From the cell containing the given text, extract its center point as [X, Y] coordinate. 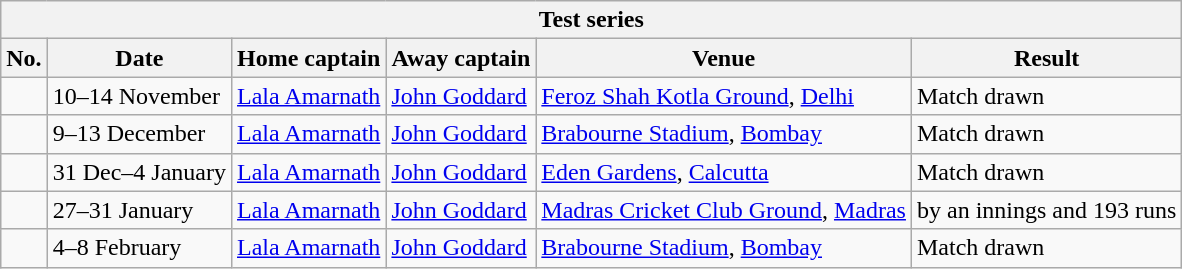
Madras Cricket Club Ground, Madras [724, 210]
Test series [592, 20]
31 Dec–4 January [139, 172]
9–13 December [139, 134]
Eden Gardens, Calcutta [724, 172]
No. [24, 58]
10–14 November [139, 96]
27–31 January [139, 210]
Feroz Shah Kotla Ground, Delhi [724, 96]
Away captain [461, 58]
4–8 February [139, 248]
Date [139, 58]
Home captain [308, 58]
by an innings and 193 runs [1046, 210]
Result [1046, 58]
Venue [724, 58]
